Provide the (x, y) coordinate of the cell's center where the given text is located.  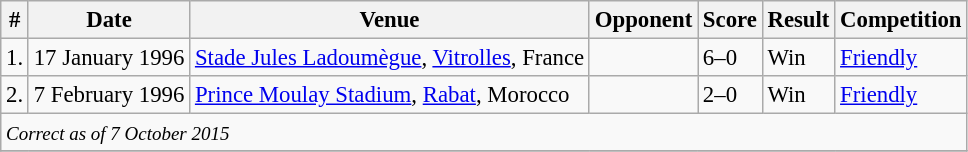
6–0 (730, 58)
Prince Moulay Stadium, Rabat, Morocco (390, 95)
Opponent (643, 20)
# (15, 20)
2–0 (730, 95)
Competition (901, 20)
Result (798, 20)
17 January 1996 (108, 58)
Venue (390, 20)
2. (15, 95)
Stade Jules Ladoumègue, Vitrolles, France (390, 58)
Date (108, 20)
7 February 1996 (108, 95)
1. (15, 58)
Correct as of 7 October 2015 (484, 133)
Score (730, 20)
